From the cell containing the given text, extract its center point as (x, y) coordinate. 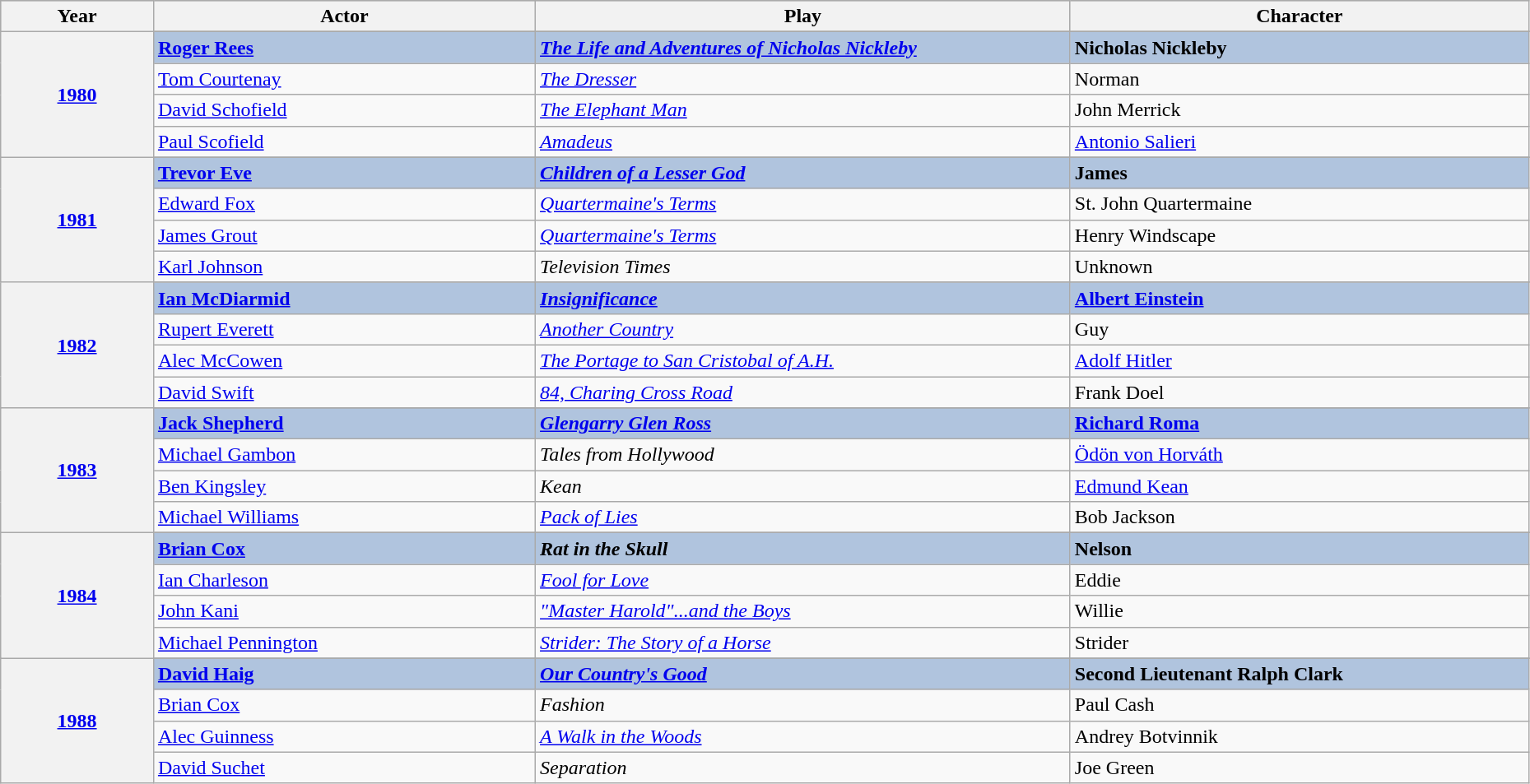
1982 (77, 345)
Ben Kingsley (344, 486)
Nicholas Nickleby (1299, 48)
Henry Windscape (1299, 235)
1981 (77, 220)
Michael Williams (344, 517)
Pack of Lies (803, 517)
Alec Guinness (344, 736)
Roger Rees (344, 48)
Willie (1299, 611)
Second Lieutenant Ralph Clark (1299, 674)
Edmund Kean (1299, 486)
John Merrick (1299, 110)
Fool for Love (803, 580)
Alec McCowen (344, 360)
Rat in the Skull (803, 549)
James (1299, 173)
David Swift (344, 392)
1988 (77, 721)
Tom Courtenay (344, 79)
Our Country's Good (803, 674)
Albert Einstein (1299, 298)
Guy (1299, 329)
Ian Charleson (344, 580)
The Elephant Man (803, 110)
Adolf Hitler (1299, 360)
Michael Pennington (344, 643)
Paul Scofield (344, 141)
John Kani (344, 611)
David Suchet (344, 768)
Strider: The Story of a Horse (803, 643)
Michael Gambon (344, 455)
1984 (77, 596)
Eddie (1299, 580)
Nelson (1299, 549)
Year (77, 16)
Tales from Hollywood (803, 455)
Joe Green (1299, 768)
Kean (803, 486)
Karl Johnson (344, 267)
Character (1299, 16)
Children of a Lesser God (803, 173)
David Schofield (344, 110)
James Grout (344, 235)
Antonio Salieri (1299, 141)
84, Charing Cross Road (803, 392)
Actor (344, 16)
A Walk in the Woods (803, 736)
Insignificance (803, 298)
Another Country (803, 329)
Fashion (803, 705)
Frank Doel (1299, 392)
The Portage to San Cristobal of A.H. (803, 360)
Trevor Eve (344, 173)
Norman (1299, 79)
St. John Quartermaine (1299, 204)
Andrey Botvinnik (1299, 736)
Ian McDiarmid (344, 298)
Television Times (803, 267)
Unknown (1299, 267)
Bob Jackson (1299, 517)
1980 (77, 95)
Glengarry Glen Ross (803, 424)
Paul Cash (1299, 705)
"Master Harold"...and the Boys (803, 611)
Ödön von Horváth (1299, 455)
1983 (77, 471)
The Dresser (803, 79)
Richard Roma (1299, 424)
Edward Fox (344, 204)
Amadeus (803, 141)
Rupert Everett (344, 329)
Play (803, 16)
The Life and Adventures of Nicholas Nickleby (803, 48)
Strider (1299, 643)
Separation (803, 768)
Jack Shepherd (344, 424)
David Haig (344, 674)
